Identify which cell holds the provided text, then report its [X, Y] central coordinate. 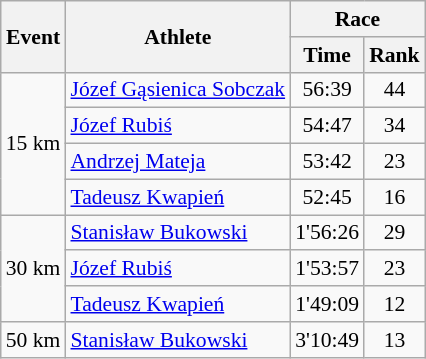
16 [394, 197]
Józef Gąsienica Sobczak [178, 90]
50 km [34, 340]
Race [358, 19]
52:45 [327, 197]
1'56:26 [327, 233]
13 [394, 340]
Time [327, 55]
1'49:09 [327, 304]
53:42 [327, 162]
Rank [394, 55]
34 [394, 126]
12 [394, 304]
30 km [34, 268]
54:47 [327, 126]
Athlete [178, 36]
15 km [34, 143]
Andrzej Mateja [178, 162]
44 [394, 90]
29 [394, 233]
Event [34, 36]
56:39 [327, 90]
3'10:49 [327, 340]
1'53:57 [327, 269]
